Determine the [X, Y] coordinate at the center of the cell enclosing the given text.  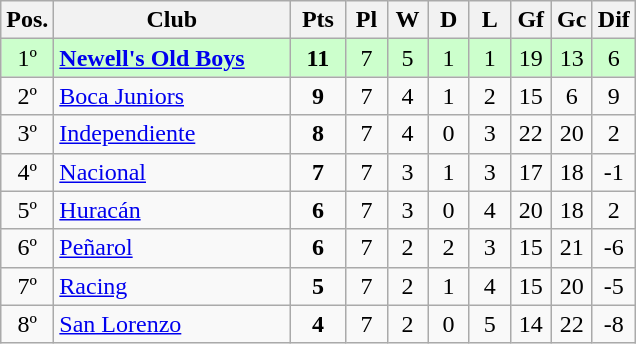
Pts [318, 20]
2º [28, 96]
-5 [614, 286]
Newell's Old Boys [172, 58]
W [408, 20]
3º [28, 134]
6º [28, 248]
19 [530, 58]
San Lorenzo [172, 324]
Independiente [172, 134]
Boca Juniors [172, 96]
11 [318, 58]
Club [172, 20]
Peñarol [172, 248]
17 [530, 172]
-6 [614, 248]
L [490, 20]
-1 [614, 172]
Gf [530, 20]
Huracán [172, 210]
D [448, 20]
8 [318, 134]
Pos. [28, 20]
4º [28, 172]
Gc [572, 20]
-8 [614, 324]
Dif [614, 20]
21 [572, 248]
13 [572, 58]
1º [28, 58]
14 [530, 324]
Nacional [172, 172]
8º [28, 324]
Pl [366, 20]
7º [28, 286]
Racing [172, 286]
5º [28, 210]
